Scan for the cell matching the given text and deliver its (X, Y) coordinate at center. 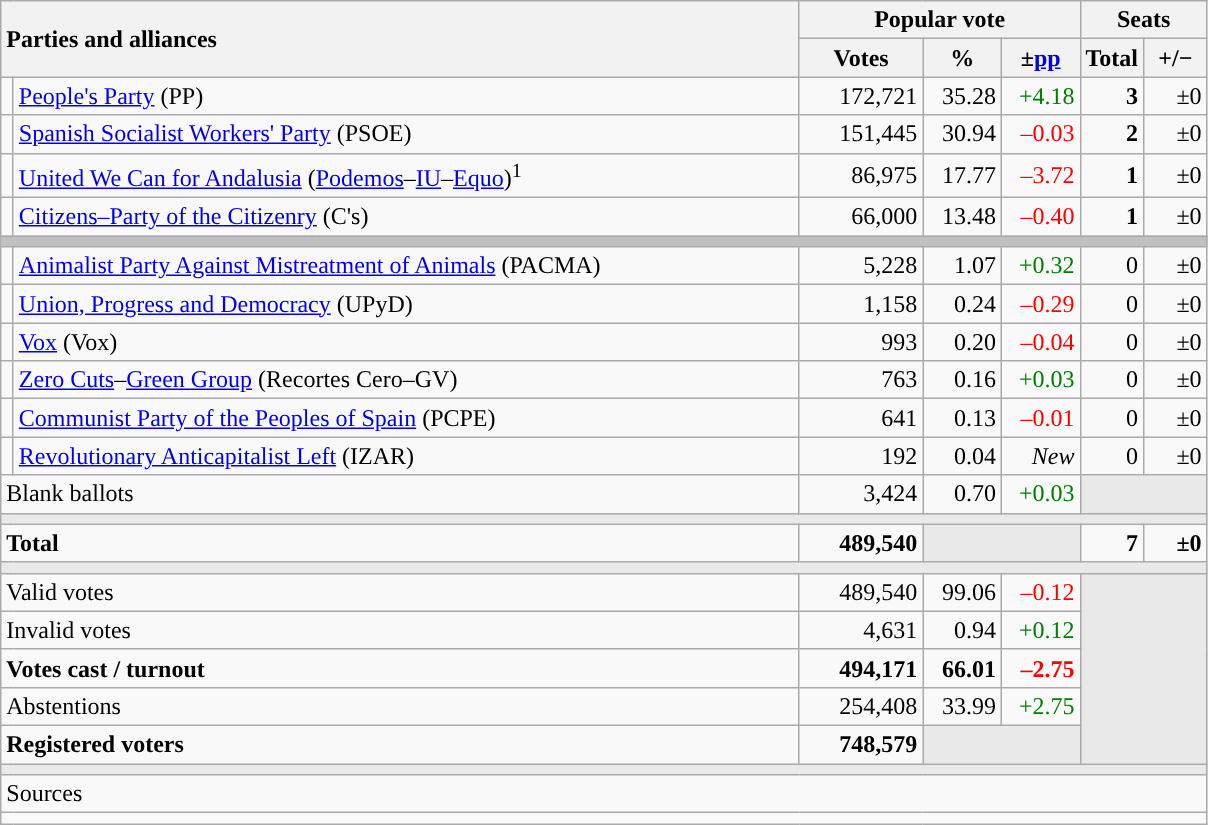
0.16 (962, 380)
% (962, 58)
–0.03 (1040, 134)
Vox (Vox) (406, 342)
–0.04 (1040, 342)
66,000 (861, 217)
2 (1112, 134)
33.99 (962, 706)
4,631 (861, 630)
–2.75 (1040, 668)
66.01 (962, 668)
New (1040, 456)
Parties and alliances (400, 39)
–0.12 (1040, 592)
Registered voters (400, 745)
192 (861, 456)
–0.40 (1040, 217)
3,424 (861, 494)
Revolutionary Anticapitalist Left (IZAR) (406, 456)
254,408 (861, 706)
3 (1112, 96)
17.77 (962, 176)
30.94 (962, 134)
99.06 (962, 592)
United We Can for Andalusia (Podemos–IU–Equo)1 (406, 176)
0.24 (962, 304)
Union, Progress and Democracy (UPyD) (406, 304)
+2.75 (1040, 706)
±pp (1040, 58)
172,721 (861, 96)
763 (861, 380)
0.70 (962, 494)
13.48 (962, 217)
0.20 (962, 342)
Blank ballots (400, 494)
494,171 (861, 668)
Communist Party of the Peoples of Spain (PCPE) (406, 418)
0.13 (962, 418)
Abstentions (400, 706)
1.07 (962, 266)
0.04 (962, 456)
–0.29 (1040, 304)
Invalid votes (400, 630)
People's Party (PP) (406, 96)
+4.18 (1040, 96)
5,228 (861, 266)
Animalist Party Against Mistreatment of Animals (PACMA) (406, 266)
35.28 (962, 96)
Valid votes (400, 592)
1,158 (861, 304)
993 (861, 342)
Zero Cuts–Green Group (Recortes Cero–GV) (406, 380)
748,579 (861, 745)
86,975 (861, 176)
+/− (1176, 58)
Votes cast / turnout (400, 668)
+0.12 (1040, 630)
Popular vote (940, 20)
7 (1112, 543)
0.94 (962, 630)
151,445 (861, 134)
Citizens–Party of the Citizenry (C's) (406, 217)
Sources (604, 794)
–3.72 (1040, 176)
Spanish Socialist Workers' Party (PSOE) (406, 134)
Seats (1144, 20)
641 (861, 418)
Votes (861, 58)
+0.32 (1040, 266)
–0.01 (1040, 418)
